Return (X, Y) of the center of cell containing provided text 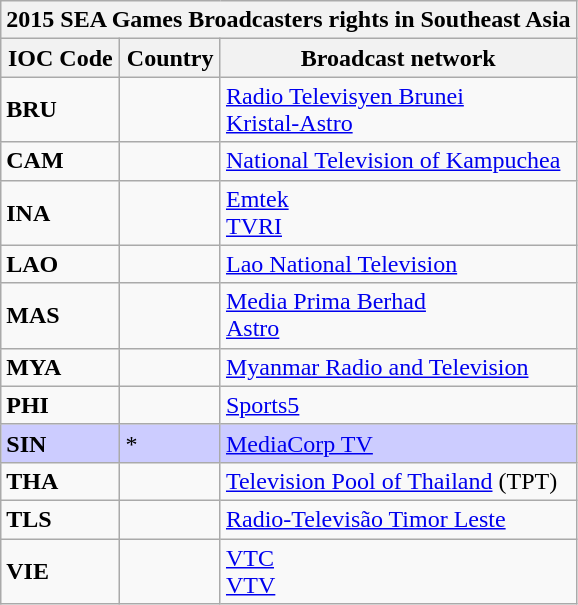
Television Pool of Thailand (TPT) (398, 481)
* (170, 443)
SIN (60, 443)
BRU (60, 110)
Myanmar Radio and Television (398, 367)
2015 SEA Games Broadcasters rights in Southeast Asia (288, 20)
TLS (60, 519)
LAO (60, 264)
PHI (60, 405)
IOC Code (60, 58)
Sports5 (398, 405)
CAM (60, 161)
Lao National Television (398, 264)
EmtekTVRI (398, 212)
Radio Televisyen BruneiKristal-Astro (398, 110)
Broadcast network (398, 58)
MediaCorp TV (398, 443)
THA (60, 481)
MYA (60, 367)
VTCVTV (398, 570)
Radio-Televisão Timor Leste (398, 519)
National Television of Kampuchea (398, 161)
VIE (60, 570)
Media Prima BerhadAstro (398, 316)
INA (60, 212)
MAS (60, 316)
Country (170, 58)
